From the cell containing the given text, extract its center point as [X, Y] coordinate. 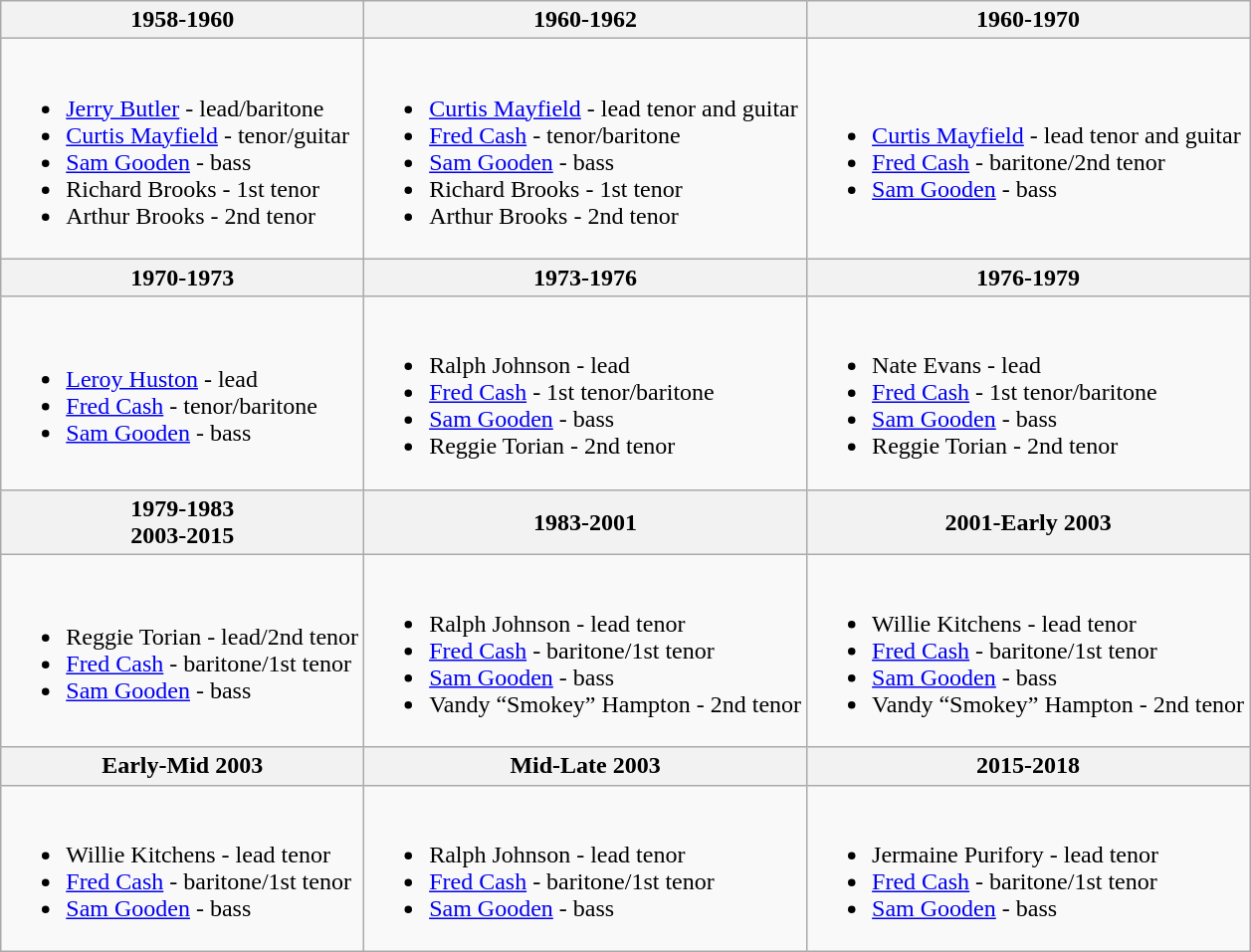
Curtis Mayfield - lead tenor and guitarFred Cash - tenor/baritoneSam Gooden - bassRichard Brooks - 1st tenorArthur Brooks - 2nd tenor [585, 149]
Ralph Johnson - lead tenorFred Cash - baritone/1st tenorSam Gooden - bassVandy “Smokey” Hampton - 2nd tenor [585, 651]
1960-1962 [585, 20]
Leroy Huston - leadFred Cash - tenor/baritoneSam Gooden - bass [183, 393]
Ralph Johnson - lead tenorFred Cash - baritone/1st tenorSam Gooden - bass [585, 867]
Early-Mid 2003 [183, 766]
Reggie Torian - lead/2nd tenorFred Cash - baritone/1st tenorSam Gooden - bass [183, 651]
1983-2001 [585, 521]
1973-1976 [585, 278]
1970-1973 [183, 278]
Jerry Butler - lead/baritoneCurtis Mayfield - tenor/guitarSam Gooden - bassRichard Brooks - 1st tenorArthur Brooks - 2nd tenor [183, 149]
Ralph Johnson - leadFred Cash - 1st tenor/baritoneSam Gooden - bassReggie Torian - 2nd tenor [585, 393]
2015-2018 [1029, 766]
1958-1960 [183, 20]
2001-Early 2003 [1029, 521]
Willie Kitchens - lead tenorFred Cash - baritone/1st tenorSam Gooden - bassVandy “Smokey” Hampton - 2nd tenor [1029, 651]
Curtis Mayfield - lead tenor and guitarFred Cash - baritone/2nd tenorSam Gooden - bass [1029, 149]
1976-1979 [1029, 278]
Jermaine Purifory - lead tenorFred Cash - baritone/1st tenorSam Gooden - bass [1029, 867]
Willie Kitchens - lead tenorFred Cash - baritone/1st tenorSam Gooden - bass [183, 867]
1979-19832003-2015 [183, 521]
Mid-Late 2003 [585, 766]
1960-1970 [1029, 20]
Nate Evans - leadFred Cash - 1st tenor/baritoneSam Gooden - bassReggie Torian - 2nd tenor [1029, 393]
